Identify which cell holds the provided text, then report its (x, y) central coordinate. 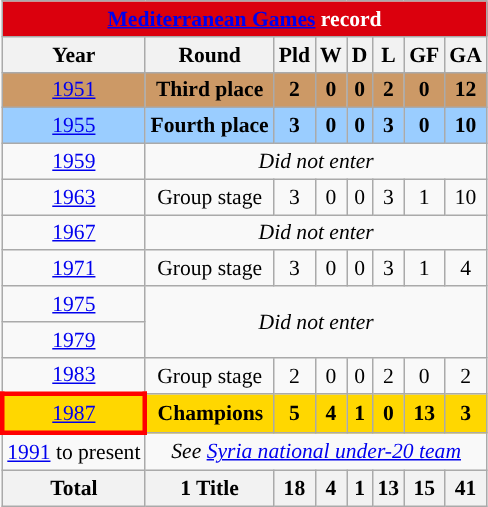
1955 (74, 126)
Third place (209, 90)
18 (294, 488)
Champions (209, 414)
1959 (74, 162)
L (388, 55)
GA (466, 55)
15 (424, 488)
1991 to present (74, 452)
41 (466, 488)
1975 (74, 304)
D (360, 55)
Year (74, 55)
1967 (74, 233)
1971 (74, 269)
GF (424, 55)
1987 (74, 414)
1983 (74, 376)
Fourth place (209, 126)
1979 (74, 340)
5 (294, 414)
W (331, 55)
Pld (294, 55)
1951 (74, 90)
Total (74, 488)
1 Title (209, 488)
See Syria national under-20 team (316, 452)
1963 (74, 197)
Round (209, 55)
Mediterranean Games record (244, 19)
12 (466, 90)
